Pinpoint the cell where the given text exists, returning its [X, Y] midpoint coordinate. 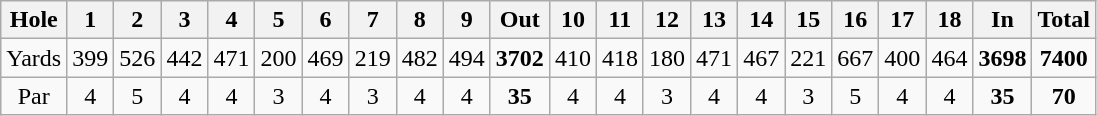
17 [902, 20]
7 [372, 20]
410 [572, 58]
221 [808, 58]
Par [34, 96]
11 [620, 20]
464 [950, 58]
6 [326, 20]
667 [856, 58]
Total [1064, 20]
494 [466, 58]
70 [1064, 96]
442 [184, 58]
526 [138, 58]
13 [714, 20]
8 [420, 20]
10 [572, 20]
7400 [1064, 58]
418 [620, 58]
400 [902, 58]
469 [326, 58]
18 [950, 20]
482 [420, 58]
200 [278, 58]
467 [762, 58]
Out [520, 20]
399 [90, 58]
3698 [1002, 58]
1 [90, 20]
In [1002, 20]
14 [762, 20]
15 [808, 20]
180 [666, 58]
2 [138, 20]
9 [466, 20]
Hole [34, 20]
3702 [520, 58]
Yards [34, 58]
219 [372, 58]
12 [666, 20]
16 [856, 20]
